Provide the [X, Y] coordinate of the cell's center where the given text is located.  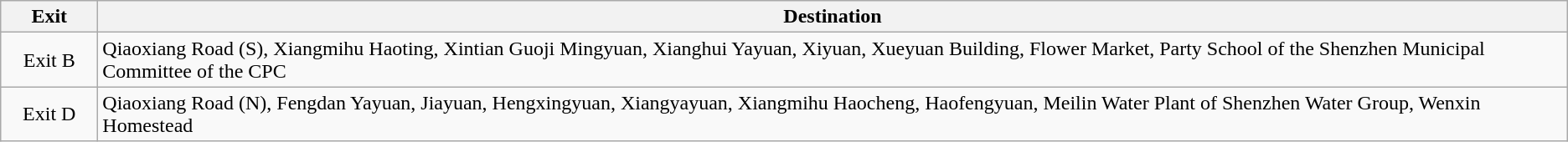
Exit B [49, 60]
Exit [49, 17]
Destination [833, 17]
Exit D [49, 114]
